From the cell containing the given text, extract its center point as [X, Y] coordinate. 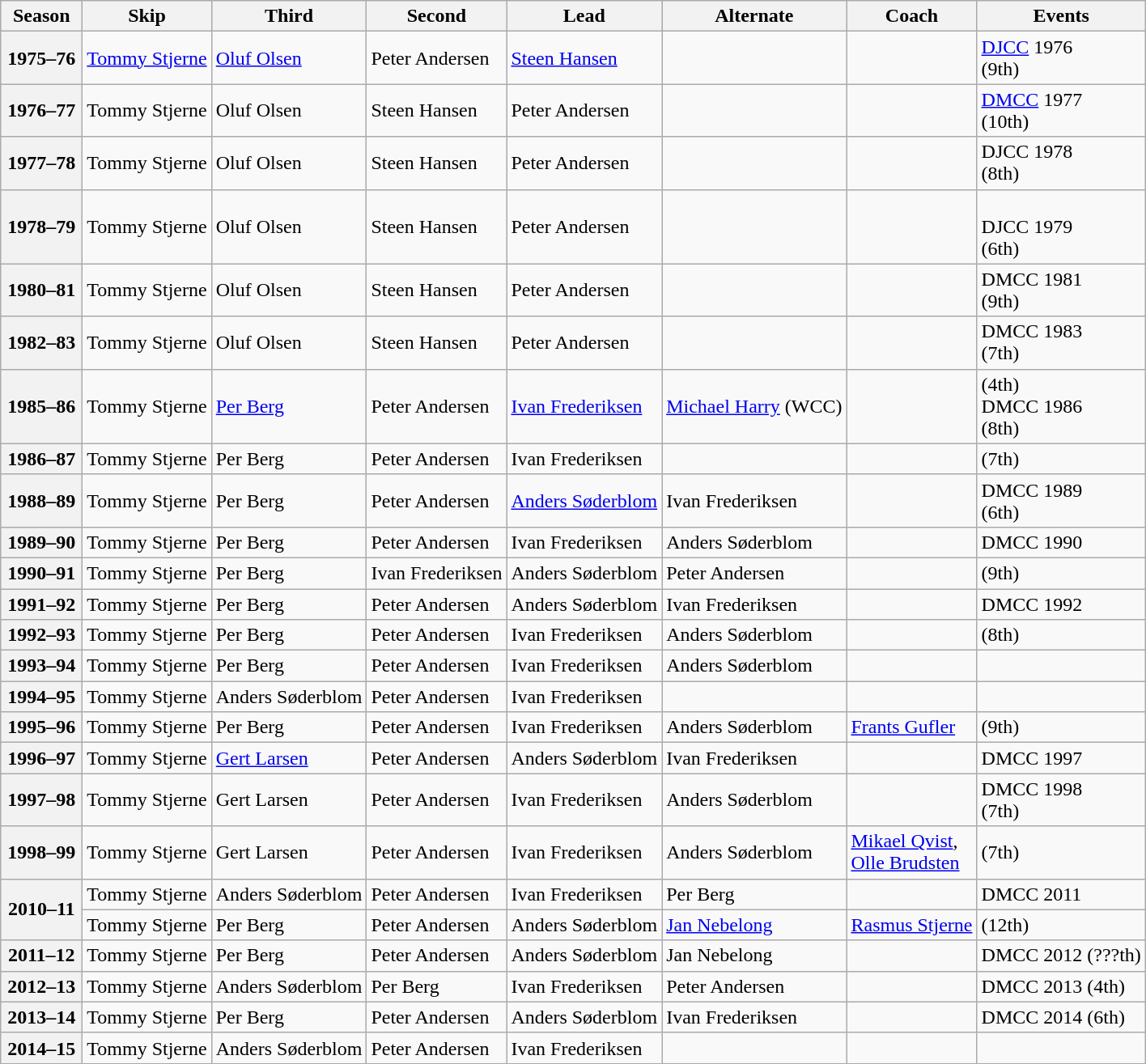
1982–83 [42, 343]
Skip [147, 16]
2011–12 [42, 956]
1977–78 [42, 163]
1994–95 [42, 697]
DMCC 2012 (???th) [1061, 956]
1995–96 [42, 727]
2012–13 [42, 986]
Frants Gufler [911, 727]
Events [1061, 16]
1990–91 [42, 573]
Third [289, 16]
(4th)DMCC 1986 (8th) [1061, 406]
1989–90 [42, 542]
DMCC 2014 (6th) [1061, 1017]
DMCC 2011 [1061, 894]
1976–77 [42, 110]
Season [42, 16]
1991–92 [42, 604]
Alternate [754, 16]
1975–76 [42, 58]
DMCC 1983 (7th) [1061, 343]
DJCC 1978 (8th) [1061, 163]
DMCC 1981 (9th) [1061, 290]
DMCC 1997 [1061, 758]
2010–11 [42, 909]
DMCC 1998 (7th) [1061, 799]
Mikael Qvist,Olle Brudsten [911, 853]
1996–97 [42, 758]
Rasmus Stjerne [911, 925]
Michael Harry (WCC) [754, 406]
2013–14 [42, 1017]
DMCC 1977 (10th) [1061, 110]
1985–86 [42, 406]
1980–81 [42, 290]
1986–87 [42, 459]
(12th) [1061, 925]
(8th) [1061, 635]
1988–89 [42, 500]
DJCC 1976 (9th) [1061, 58]
DJCC 1979 (6th) [1061, 227]
2014–15 [42, 1048]
Lead [584, 16]
DMCC 1990 [1061, 542]
DMCC 1992 [1061, 604]
DMCC 1989 (6th) [1061, 500]
DMCC 2013 (4th) [1061, 986]
1993–94 [42, 666]
Second [437, 16]
1978–79 [42, 227]
Coach [911, 16]
1998–99 [42, 853]
1997–98 [42, 799]
1992–93 [42, 635]
